Locate the cell with the specified text and output its (X, Y) center coordinate. 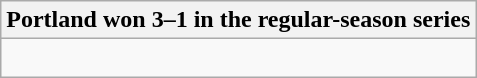
Portland won 3–1 in the regular-season series (238, 20)
